Return (x, y) of the center of cell containing provided text 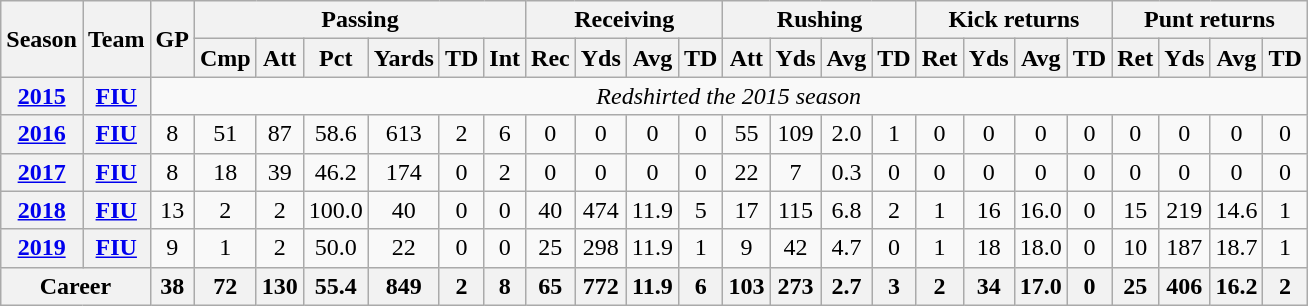
109 (796, 134)
613 (404, 134)
14.6 (1236, 210)
38 (172, 286)
72 (225, 286)
187 (1184, 248)
58.6 (336, 134)
Career (76, 286)
Cmp (225, 58)
Pct (336, 58)
17.0 (1040, 286)
Int (505, 58)
5 (700, 210)
18.0 (1040, 248)
Yards (404, 58)
Team (116, 39)
3 (894, 286)
2019 (42, 248)
406 (1184, 286)
39 (280, 172)
Redshirted the 2015 season (728, 96)
0.3 (846, 172)
4.7 (846, 248)
16.0 (1040, 210)
115 (796, 210)
18.7 (1236, 248)
130 (280, 286)
51 (225, 134)
Kick returns (1014, 20)
2017 (42, 172)
55 (746, 134)
87 (280, 134)
Receiving (624, 20)
Season (42, 39)
Rec (551, 58)
46.2 (336, 172)
GP (172, 39)
55.4 (336, 286)
474 (600, 210)
7 (796, 172)
Rushing (820, 20)
273 (796, 286)
Punt returns (1210, 20)
103 (746, 286)
15 (1136, 210)
13 (172, 210)
100.0 (336, 210)
174 (404, 172)
6.8 (846, 210)
16 (988, 210)
Passing (360, 20)
42 (796, 248)
2.0 (846, 134)
2015 (42, 96)
2.7 (846, 286)
772 (600, 286)
10 (1136, 248)
2016 (42, 134)
849 (404, 286)
65 (551, 286)
34 (988, 286)
298 (600, 248)
17 (746, 210)
16.2 (1236, 286)
219 (1184, 210)
50.0 (336, 248)
2018 (42, 210)
